Locate the cell with the specified text and output its (X, Y) center coordinate. 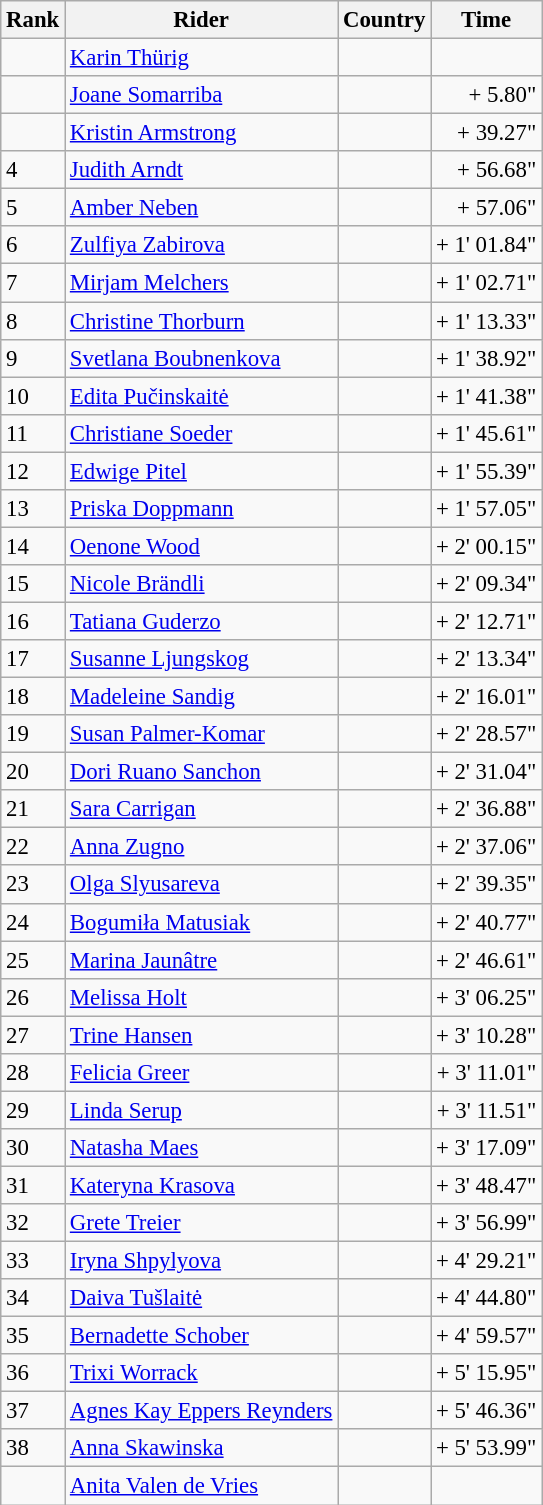
28 (33, 1073)
22 (33, 847)
+ 1' 02.71" (486, 283)
Mirjam Melchers (202, 283)
Marina Jaunâtre (202, 960)
23 (33, 885)
+ 2' 09.34" (486, 584)
25 (33, 960)
Dori Ruano Sanchon (202, 772)
+ 2' 39.35" (486, 885)
Rider (202, 20)
5 (33, 208)
+ 3' 56.99" (486, 1223)
6 (33, 245)
+ 2' 46.61" (486, 960)
Madeleine Sandig (202, 697)
Olga Slyusareva (202, 885)
Christine Thorburn (202, 321)
Time (486, 20)
34 (33, 1298)
+ 1' 01.84" (486, 245)
+ 2' 40.77" (486, 922)
Nicole Brändli (202, 584)
+ 3' 10.28" (486, 1035)
+ 1' 57.05" (486, 509)
+ 1' 13.33" (486, 321)
+ 3' 17.09" (486, 1148)
Kateryna Krasova (202, 1185)
+ 1' 38.92" (486, 358)
Anna Zugno (202, 847)
31 (33, 1185)
Felicia Greer (202, 1073)
+ 3' 06.25" (486, 997)
Anna Skawinska (202, 1449)
19 (33, 734)
24 (33, 922)
13 (33, 509)
+ 5.80" (486, 95)
+ 2' 28.57" (486, 734)
18 (33, 697)
+ 5' 15.95" (486, 1373)
+ 5' 46.36" (486, 1411)
29 (33, 1110)
Country (384, 20)
Bernadette Schober (202, 1336)
4 (33, 170)
+ 2' 16.01" (486, 697)
32 (33, 1223)
14 (33, 546)
+ 4' 59.57" (486, 1336)
+ 4' 29.21" (486, 1261)
Grete Treier (202, 1223)
+ 2' 13.34" (486, 659)
26 (33, 997)
Bogumiła Matusiak (202, 922)
Amber Neben (202, 208)
Melissa Holt (202, 997)
16 (33, 621)
+ 3' 11.01" (486, 1073)
+ 2' 00.15" (486, 546)
Edita Pučinskaitė (202, 396)
+ 56.68" (486, 170)
+ 2' 31.04" (486, 772)
Svetlana Boubnenkova (202, 358)
Kristin Armstrong (202, 133)
Karin Thürig (202, 58)
15 (33, 584)
+ 2' 12.71" (486, 621)
Zulfiya Zabirova (202, 245)
11 (33, 433)
Trixi Worrack (202, 1373)
35 (33, 1336)
Susanne Ljungskog (202, 659)
7 (33, 283)
+ 3' 48.47" (486, 1185)
Oenone Wood (202, 546)
21 (33, 809)
12 (33, 471)
8 (33, 321)
+ 1' 55.39" (486, 471)
Judith Arndt (202, 170)
+ 1' 41.38" (486, 396)
Susan Palmer-Komar (202, 734)
Christiane Soeder (202, 433)
Rank (33, 20)
Anita Valen de Vries (202, 1486)
Priska Doppmann (202, 509)
10 (33, 396)
33 (33, 1261)
36 (33, 1373)
+ 39.27" (486, 133)
9 (33, 358)
30 (33, 1148)
17 (33, 659)
+ 2' 37.06" (486, 847)
Sara Carrigan (202, 809)
Trine Hansen (202, 1035)
Agnes Kay Eppers Reynders (202, 1411)
Daiva Tušlaitė (202, 1298)
+ 1' 45.61" (486, 433)
+ 5' 53.99" (486, 1449)
37 (33, 1411)
+ 4' 44.80" (486, 1298)
38 (33, 1449)
Tatiana Guderzo (202, 621)
Natasha Maes (202, 1148)
+ 2' 36.88" (486, 809)
+ 3' 11.51" (486, 1110)
27 (33, 1035)
Edwige Pitel (202, 471)
20 (33, 772)
Joane Somarriba (202, 95)
+ 57.06" (486, 208)
Linda Serup (202, 1110)
Iryna Shpylyova (202, 1261)
